Find where the given text appears and provide that cell's center as [X, Y] coordinate. 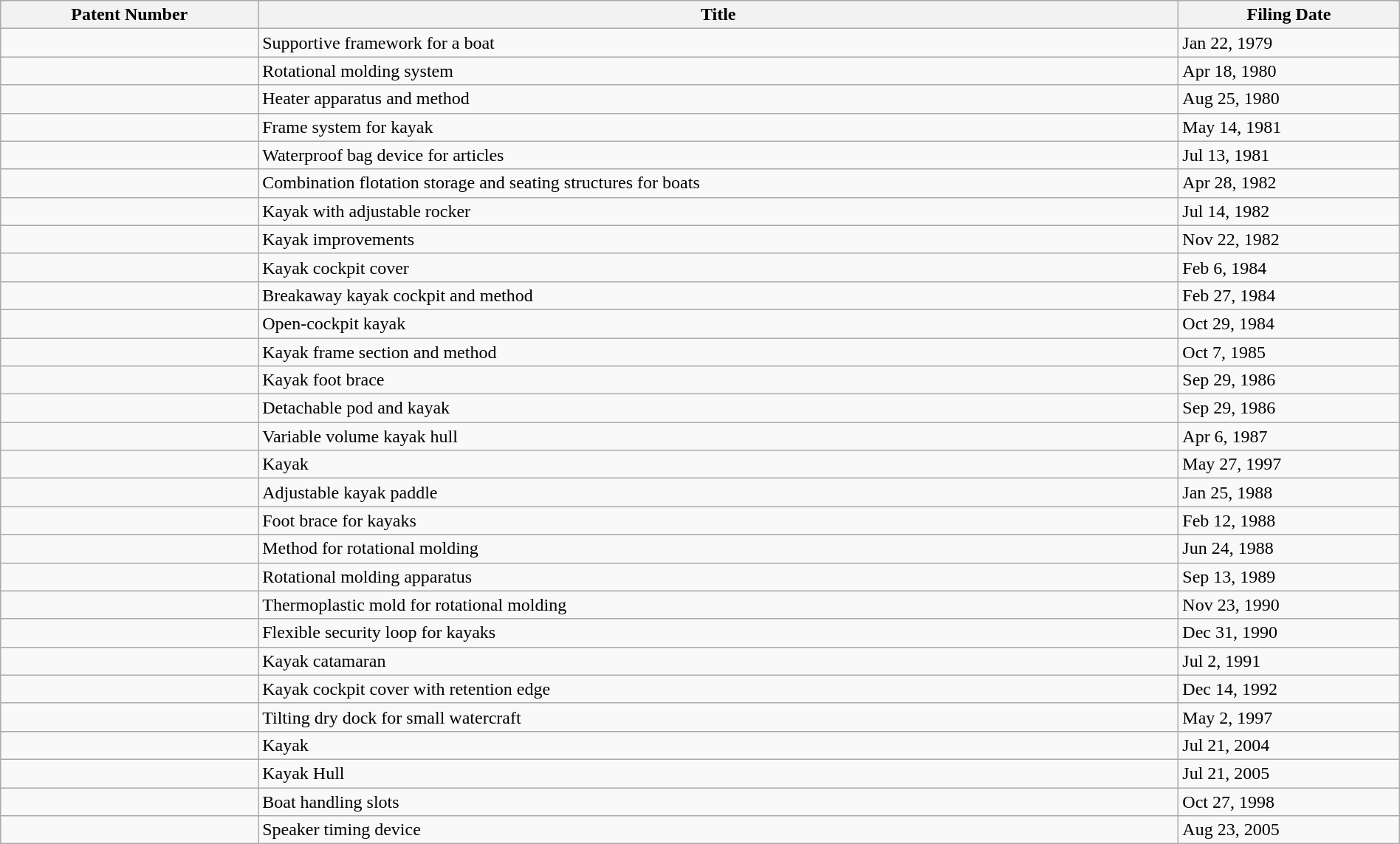
Kayak with adjustable rocker [718, 211]
Dec 14, 1992 [1289, 689]
May 27, 1997 [1289, 464]
Kayak frame section and method [718, 352]
Nov 22, 1982 [1289, 239]
Kayak Hull [718, 773]
Feb 6, 1984 [1289, 267]
Oct 7, 1985 [1289, 352]
Rotational molding apparatus [718, 577]
Breakaway kayak cockpit and method [718, 295]
Apr 18, 1980 [1289, 71]
Patent Number [130, 15]
Apr 28, 1982 [1289, 183]
Thermoplastic mold for rotational molding [718, 605]
Jun 24, 1988 [1289, 549]
Speaker timing device [718, 830]
Combination flotation storage and seating structures for boats [718, 183]
Apr 6, 1987 [1289, 436]
Tilting dry dock for small watercraft [718, 717]
Oct 29, 1984 [1289, 323]
Open-cockpit kayak [718, 323]
Aug 25, 1980 [1289, 99]
Nov 23, 1990 [1289, 605]
Detachable pod and kayak [718, 408]
Feb 27, 1984 [1289, 295]
Oct 27, 1998 [1289, 801]
Feb 12, 1988 [1289, 521]
Waterproof bag device for articles [718, 155]
Jul 14, 1982 [1289, 211]
Jul 13, 1981 [1289, 155]
Supportive framework for a boat [718, 43]
Sep 13, 1989 [1289, 577]
Kayak foot brace [718, 380]
May 2, 1997 [1289, 717]
Jan 22, 1979 [1289, 43]
Heater apparatus and method [718, 99]
Aug 23, 2005 [1289, 830]
Jan 25, 1988 [1289, 493]
Flexible security loop for kayaks [718, 633]
Title [718, 15]
Variable volume kayak hull [718, 436]
Jul 21, 2005 [1289, 773]
Kayak cockpit cover [718, 267]
Adjustable kayak paddle [718, 493]
Frame system for kayak [718, 127]
Kayak catamaran [718, 661]
Rotational molding system [718, 71]
Method for rotational molding [718, 549]
Boat handling slots [718, 801]
Filing Date [1289, 15]
Kayak cockpit cover with retention edge [718, 689]
Jul 21, 2004 [1289, 745]
Kayak improvements [718, 239]
Foot brace for kayaks [718, 521]
Jul 2, 1991 [1289, 661]
Dec 31, 1990 [1289, 633]
May 14, 1981 [1289, 127]
